Locate the cell with the specified text and output its (x, y) center coordinate. 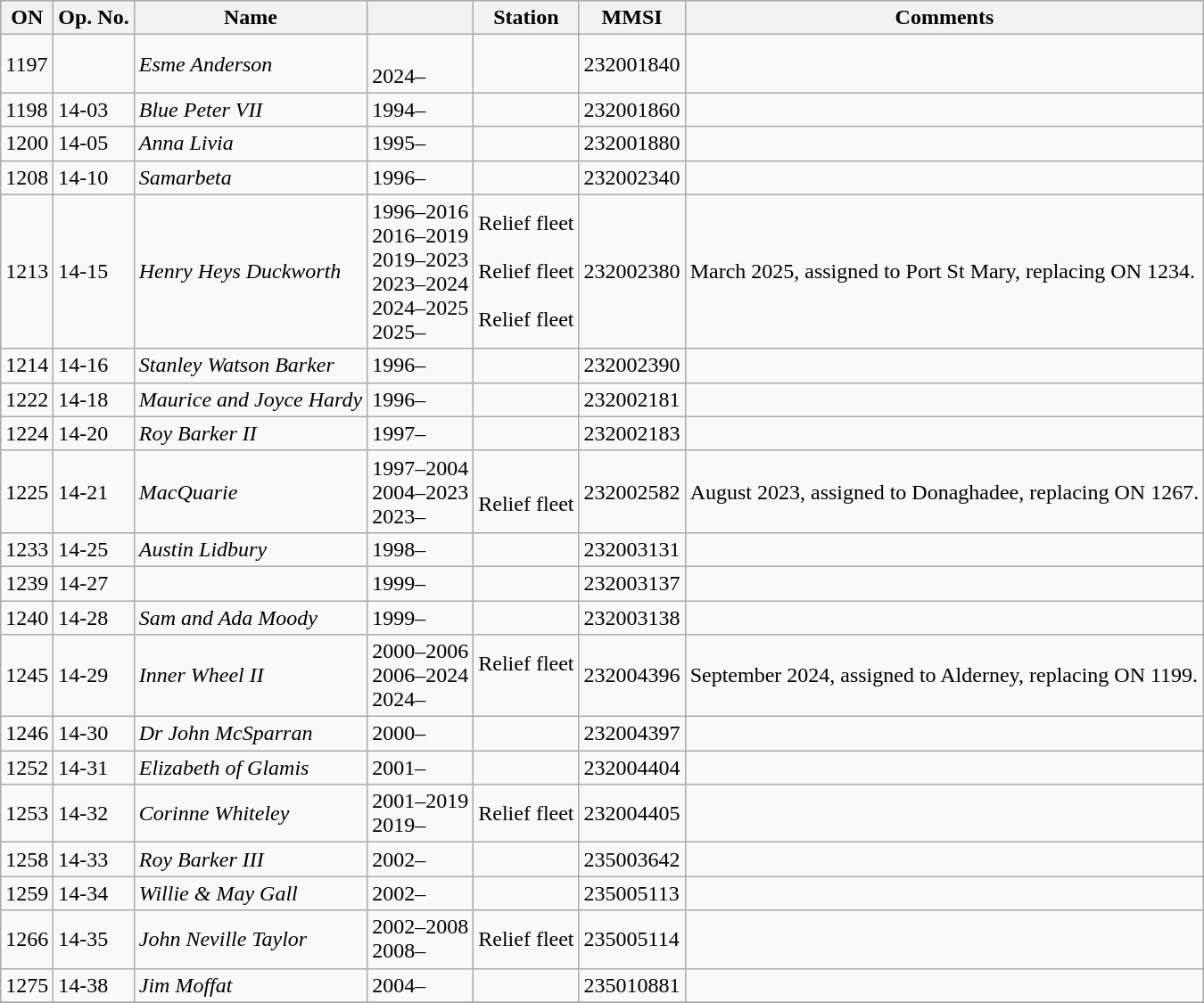
232004396 (631, 676)
1240 (27, 618)
March 2025, assigned to Port St Mary, replacing ON 1234. (944, 271)
1995– (421, 144)
232001840 (631, 64)
232004404 (631, 768)
1239 (27, 583)
MacQuarie (250, 491)
Samarbeta (250, 177)
Name (250, 18)
14-25 (94, 549)
Elizabeth of Glamis (250, 768)
232002582 (631, 491)
Corinne Whiteley (250, 813)
1245 (27, 676)
14-32 (94, 813)
232004405 (631, 813)
2001–20192019– (421, 813)
232001880 (631, 144)
232002183 (631, 433)
232002181 (631, 399)
Maurice and Joyce Hardy (250, 399)
1997– (421, 433)
1994– (421, 110)
Station (526, 18)
14-10 (94, 177)
235005113 (631, 893)
14-38 (94, 985)
Henry Heys Duckworth (250, 271)
14-35 (94, 940)
Relief fleetRelief fleetRelief fleet (526, 271)
September 2024, assigned to Alderney, replacing ON 1199. (944, 676)
1233 (27, 549)
1252 (27, 768)
2002–20082008– (421, 940)
2000–20062006–20242024– (421, 676)
232002380 (631, 271)
14-05 (94, 144)
2001– (421, 768)
235003642 (631, 859)
14-33 (94, 859)
ON (27, 18)
Jim Moffat (250, 985)
Dr John McSparran (250, 734)
1222 (27, 399)
14-30 (94, 734)
John Neville Taylor (250, 940)
235005114 (631, 940)
14-18 (94, 399)
1214 (27, 366)
1208 (27, 177)
Esme Anderson (250, 64)
232002340 (631, 177)
Stanley Watson Barker (250, 366)
1258 (27, 859)
2000– (421, 734)
235010881 (631, 985)
Comments (944, 18)
1997–20042004–20232023– (421, 491)
Roy Barker II (250, 433)
1998– (421, 549)
232003138 (631, 618)
Willie & May Gall (250, 893)
1200 (27, 144)
Sam and Ada Moody (250, 618)
MMSI (631, 18)
14-16 (94, 366)
14-20 (94, 433)
2004– (421, 985)
232001860 (631, 110)
14-03 (94, 110)
14-29 (94, 676)
14-21 (94, 491)
14-31 (94, 768)
1197 (27, 64)
1253 (27, 813)
1224 (27, 433)
1246 (27, 734)
14-15 (94, 271)
August 2023, assigned to Donaghadee, replacing ON 1267. (944, 491)
14-28 (94, 618)
Op. No. (94, 18)
Roy Barker III (250, 859)
232002390 (631, 366)
1225 (27, 491)
1213 (27, 271)
232004397 (631, 734)
232003137 (631, 583)
14-27 (94, 583)
1198 (27, 110)
1996–20162016–20192019–2023 2023–20242024–20252025– (421, 271)
Anna Livia (250, 144)
1266 (27, 940)
Blue Peter VII (250, 110)
Inner Wheel II (250, 676)
1259 (27, 893)
232003131 (631, 549)
Austin Lidbury (250, 549)
14-34 (94, 893)
1275 (27, 985)
2024– (421, 64)
